Extract the (X, Y) coordinate from the center of the cell holding the provided text.  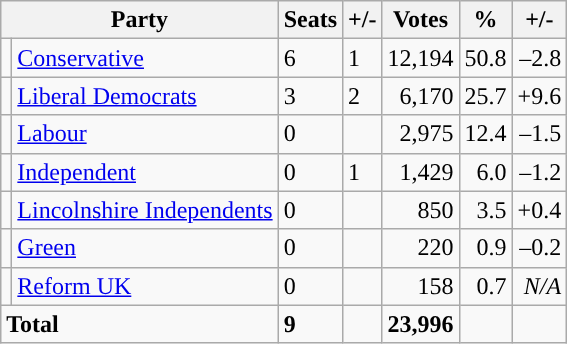
850 (420, 210)
158 (420, 286)
Conservative (145, 58)
Reform UK (145, 286)
% (486, 20)
Votes (420, 20)
9 (310, 324)
2,975 (420, 134)
–2.8 (540, 58)
25.7 (486, 96)
12,194 (420, 58)
+0.4 (540, 210)
Green (145, 248)
N/A (540, 286)
Party (140, 20)
–0.2 (540, 248)
Independent (145, 172)
0.9 (486, 248)
6 (310, 58)
+9.6 (540, 96)
–1.5 (540, 134)
Labour (145, 134)
3 (310, 96)
2 (362, 96)
220 (420, 248)
Liberal Democrats (145, 96)
6,170 (420, 96)
1,429 (420, 172)
3.5 (486, 210)
Seats (310, 20)
50.8 (486, 58)
12.4 (486, 134)
0.7 (486, 286)
23,996 (420, 324)
Total (140, 324)
–1.2 (540, 172)
6.0 (486, 172)
Lincolnshire Independents (145, 210)
